Identify which cell holds the provided text, then report its (x, y) central coordinate. 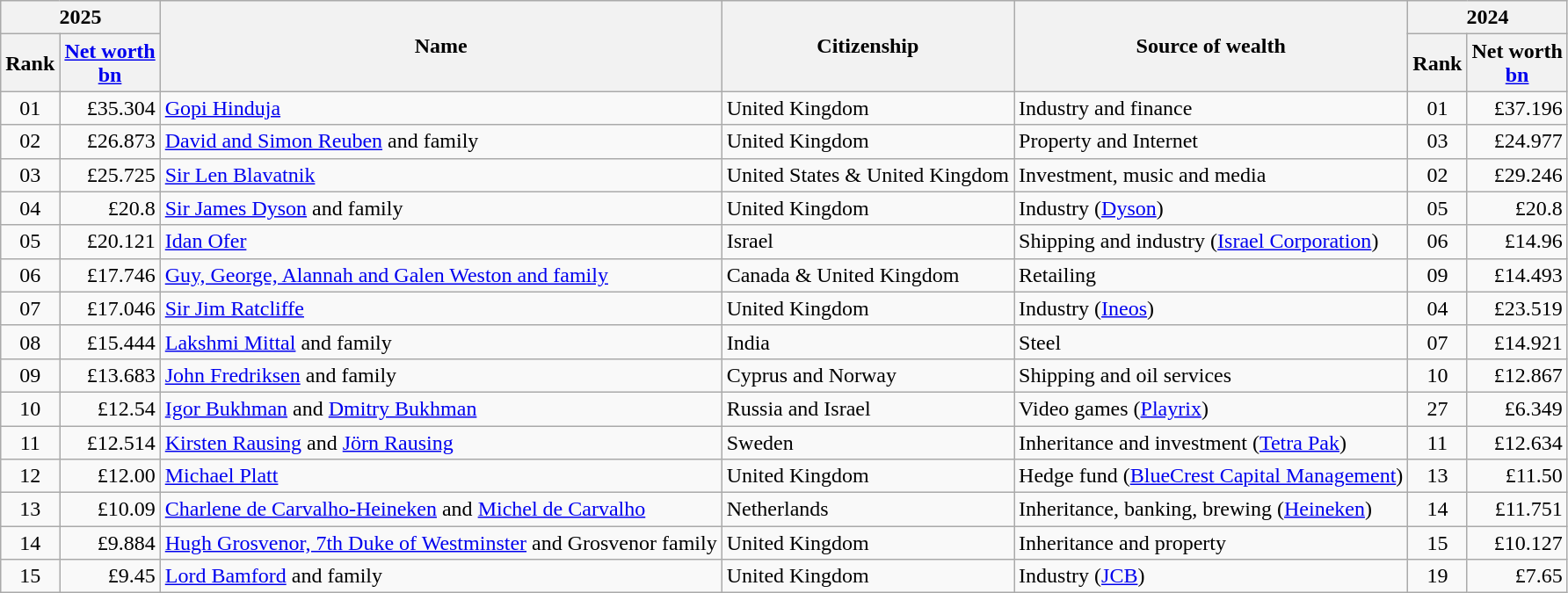
Sir Jim Ratcliffe (441, 308)
£6.349 (1517, 409)
Inheritance, banking, brewing (Heineken) (1211, 510)
Sweden (867, 442)
Kirsten Rausing and Jörn Rausing (441, 442)
Michael Platt (441, 476)
Israel (867, 242)
£9.45 (110, 576)
Netherlands (867, 510)
John Fredriksen and family (441, 375)
Sir Len Blavatnik (441, 175)
Igor Bukhman and Dmitry Bukhman (441, 409)
Lord Bamford and family (441, 576)
12 (30, 476)
£15.444 (110, 342)
£11.751 (1517, 510)
Inheritance and investment (Tetra Pak) (1211, 442)
India (867, 342)
Shipping and industry (Israel Corporation) (1211, 242)
£12.00 (110, 476)
Idan Ofer (441, 242)
Russia and Israel (867, 409)
Steel (1211, 342)
£14.921 (1517, 342)
Source of wealth (1211, 46)
£29.246 (1517, 175)
Property and Internet (1211, 141)
08 (30, 342)
Video games (Playrix) (1211, 409)
Inheritance and property (1211, 543)
Citizenship (867, 46)
Gopi Hinduja (441, 108)
Hedge fund (BlueCrest Capital Management) (1211, 476)
Retailing (1211, 275)
£10.09 (110, 510)
Canada & United Kingdom (867, 275)
£9.884 (110, 543)
2025 (81, 18)
£10.127 (1517, 543)
2024 (1487, 18)
£12.54 (110, 409)
£35.304 (110, 108)
£25.725 (110, 175)
£17.746 (110, 275)
£12.514 (110, 442)
£14.493 (1517, 275)
£26.873 (110, 141)
£17.046 (110, 308)
Cyprus and Norway (867, 375)
Industry and finance (1211, 108)
£12.867 (1517, 375)
£20.121 (110, 242)
Industry (Dyson) (1211, 208)
£12.634 (1517, 442)
19 (1438, 576)
£24.977 (1517, 141)
£23.519 (1517, 308)
27 (1438, 409)
Industry (JCB) (1211, 576)
Investment, music and media (1211, 175)
Name (441, 46)
£7.65 (1517, 576)
£37.196 (1517, 108)
£11.50 (1517, 476)
Shipping and oil services (1211, 375)
United States & United Kingdom (867, 175)
Lakshmi Mittal and family (441, 342)
David and Simon Reuben and family (441, 141)
Charlene de Carvalho-Heineken and Michel de Carvalho (441, 510)
£14.96 (1517, 242)
Sir James Dyson and family (441, 208)
Guy, George, Alannah and Galen Weston and family (441, 275)
Industry (Ineos) (1211, 308)
£13.683 (110, 375)
Hugh Grosvenor, 7th Duke of Westminster and Grosvenor family (441, 543)
